Locate the cell with the specified text and output its (x, y) center coordinate. 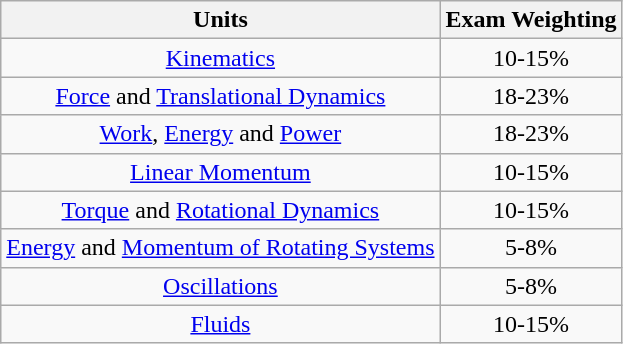
Work, Energy and Power (220, 134)
Units (220, 20)
Force and Translational Dynamics (220, 96)
Linear Momentum (220, 172)
Oscillations (220, 286)
Torque and Rotational Dynamics (220, 210)
Exam Weighting (531, 20)
Fluids (220, 324)
Kinematics (220, 58)
Energy and Momentum of Rotating Systems (220, 248)
